Search for the cell housing the specified text and yield its [x, y] center coordinate. 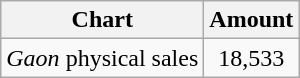
18,533 [252, 58]
Amount [252, 20]
Gaon physical sales [102, 58]
Chart [102, 20]
